Return (x, y) of the center of cell containing provided text 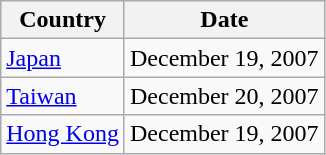
December 20, 2007 (224, 96)
Japan (63, 58)
Date (224, 20)
Hong Kong (63, 134)
Taiwan (63, 96)
Country (63, 20)
